Identify which cell holds the provided text, then report its (X, Y) central coordinate. 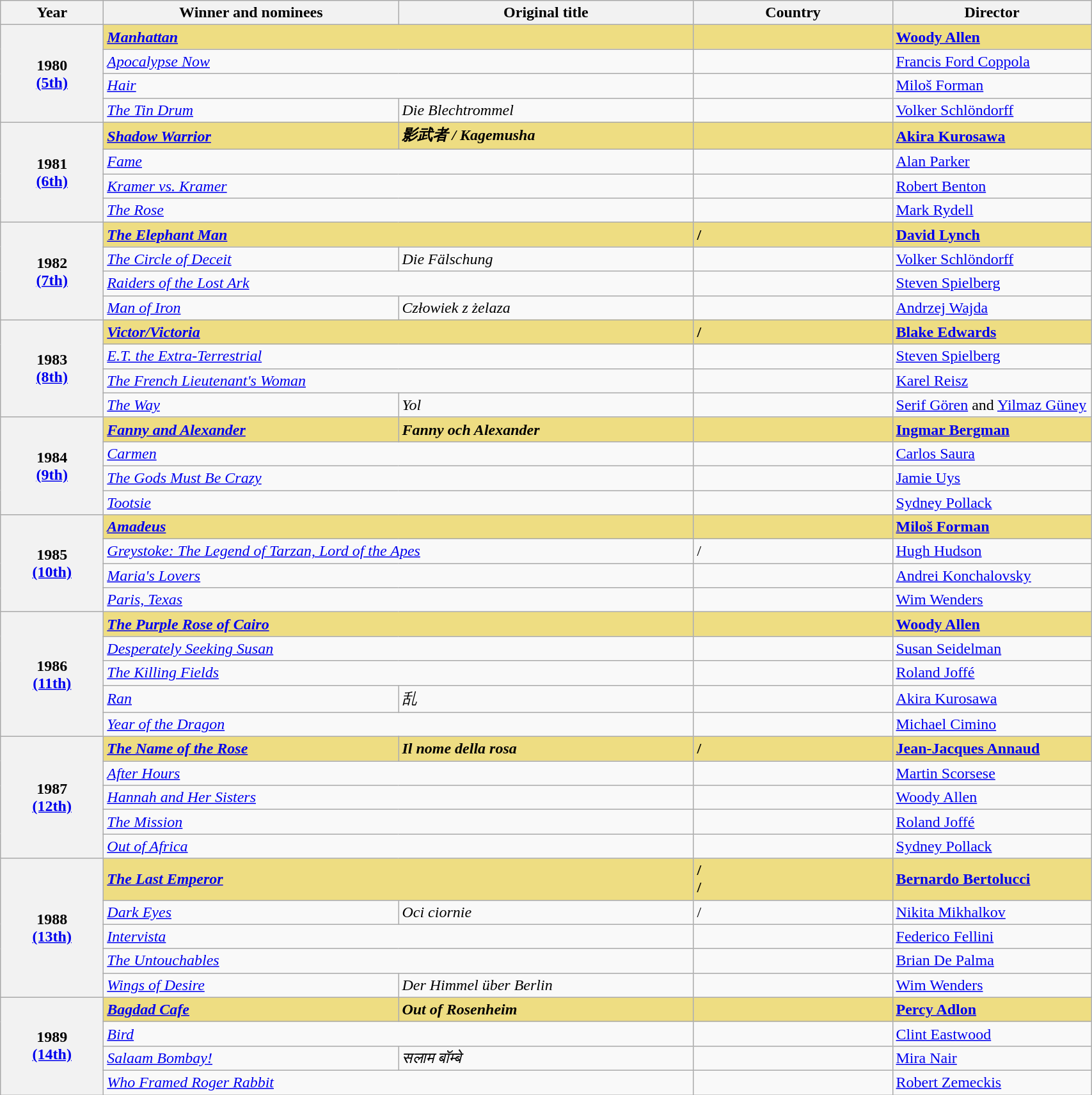
Bagdad Cafe (251, 1009)
The Mission (399, 822)
Wings of Desire (251, 985)
1989(14th) (52, 1046)
Alan Parker (992, 162)
Carmen (399, 453)
Director (992, 13)
Hair (399, 86)
The Tin Drum (251, 110)
Der Himmel über Berlin (546, 985)
1987(12th) (52, 798)
Andrzej Wajda (992, 308)
Karel Reisz (992, 381)
The Rose (399, 210)
Fanny och Alexander (546, 429)
Maria's Lovers (399, 576)
Ingmar Bergman (992, 429)
Desperately Seeking Susan (399, 649)
Człowiek z żelaza (546, 308)
Intervista (399, 936)
The French Lieutenant's Woman (399, 381)
The Elephant Man (399, 235)
Salaam Bombay! (251, 1058)
Hugh Hudson (992, 551)
E.T. the Extra-Terrestrial (399, 356)
Blake Edwards (992, 332)
Nikita Mikhalkov (992, 912)
Raiders of the Lost Ark (399, 283)
Paris, Texas (399, 600)
Oci ciornie (546, 912)
1988(13th) (52, 927)
The Name of the Rose (251, 749)
Susan Seidelman (992, 649)
Kramer vs. Kramer (399, 186)
Robert Benton (992, 186)
1984(9th) (52, 466)
Carlos Saura (992, 453)
Federico Fellini (992, 936)
After Hours (399, 773)
Clint Eastwood (992, 1034)
Out of Africa (399, 846)
// (793, 879)
The Purple Rose of Cairo (399, 624)
Die Fälschung (546, 259)
Brian De Palma (992, 961)
The Killing Fields (399, 673)
Greystoke: The Legend of Tarzan, Lord of the Apes (399, 551)
The Untouchables (399, 961)
Man of Iron (251, 308)
Francis Ford Coppola (992, 61)
Original title (546, 13)
Shadow Warrior (251, 136)
Amadeus (399, 527)
1982(7th) (52, 271)
Die Blechtrommel (546, 110)
Out of Rosenheim (546, 1009)
Jamie Uys (992, 478)
Dark Eyes (251, 912)
Tootsie (399, 502)
Bernardo Bertolucci (992, 879)
The Gods Must Be Crazy (399, 478)
Jean-Jacques Annaud (992, 749)
Ran (251, 698)
Serif Gören and Yilmaz Güney (992, 405)
Manhattan (399, 37)
Apocalypse Now (399, 61)
The Last Emperor (399, 879)
1986(11th) (52, 674)
सलाम बॉम्बे (546, 1058)
Robert Zemeckis (992, 1082)
The Way (251, 405)
Andrei Konchalovsky (992, 576)
Martin Scorsese (992, 773)
Mark Rydell (992, 210)
Year of the Dragon (399, 725)
1980(5th) (52, 74)
1983(8th) (52, 368)
影武者 / Kagemusha (546, 136)
Yol (546, 405)
Hannah and Her Sisters (399, 798)
1985(10th) (52, 563)
Fame (399, 162)
The Circle of Deceit (251, 259)
Victor/Victoria (399, 332)
Fanny and Alexander (251, 429)
Who Framed Roger Rabbit (399, 1082)
Bird (399, 1034)
Il nome della rosa (546, 749)
乱 (546, 698)
Winner and nominees (251, 13)
Percy Adlon (992, 1009)
Michael Cimino (992, 725)
Mira Nair (992, 1058)
Country (793, 13)
Year (52, 13)
1981(6th) (52, 173)
David Lynch (992, 235)
